Extract the (x, y) coordinate from the center of the cell holding the provided text.  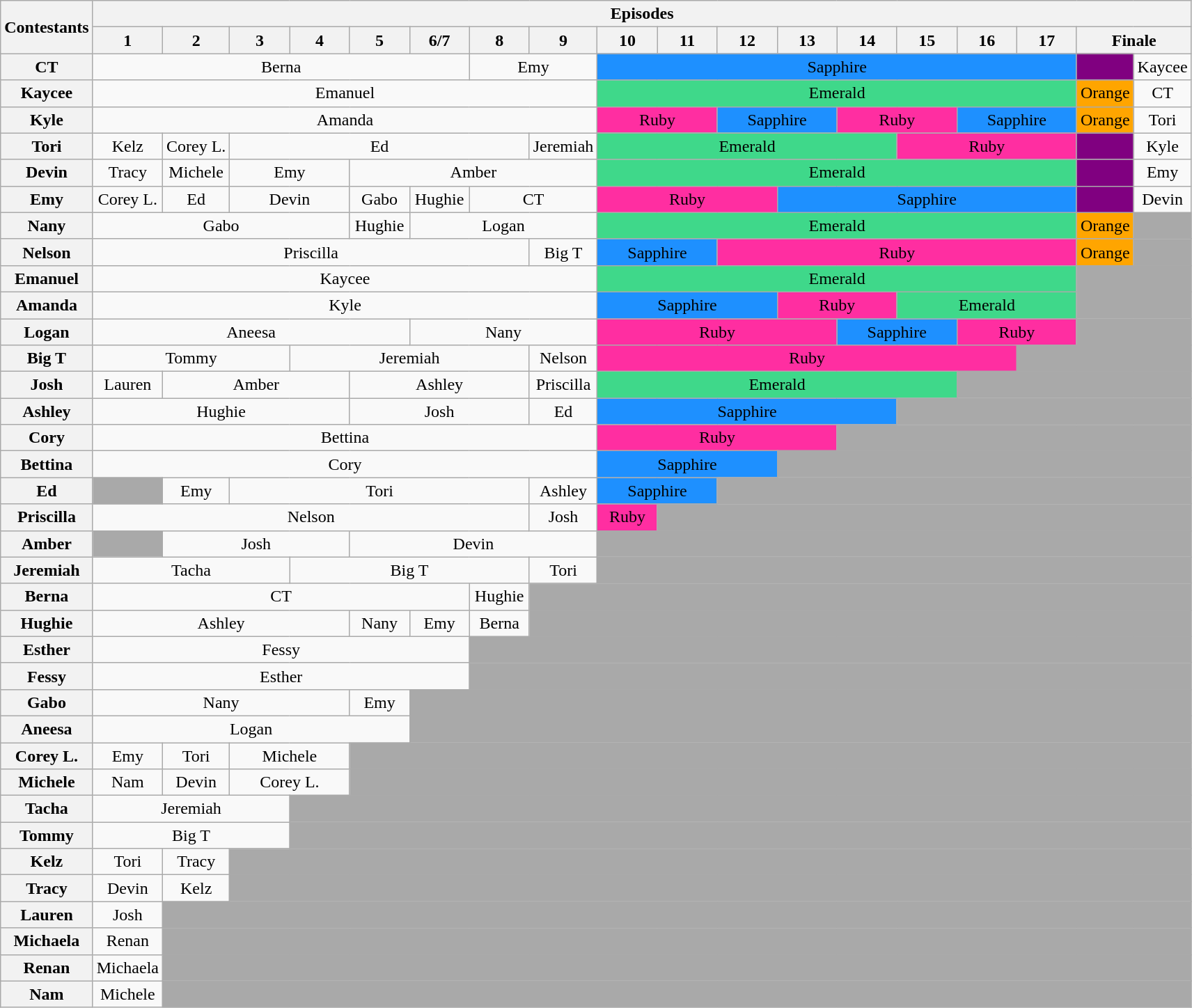
Finale (1134, 40)
9 (563, 40)
11 (687, 40)
14 (867, 40)
12 (747, 40)
8 (499, 40)
13 (807, 40)
Contestants (47, 27)
Episodes (642, 14)
16 (987, 40)
5 (379, 40)
2 (196, 40)
1 (127, 40)
17 (1046, 40)
15 (927, 40)
6/7 (439, 40)
4 (320, 40)
3 (260, 40)
10 (627, 40)
